Capture the cell that displays the provided text and extract its [x, y] central coordinate. 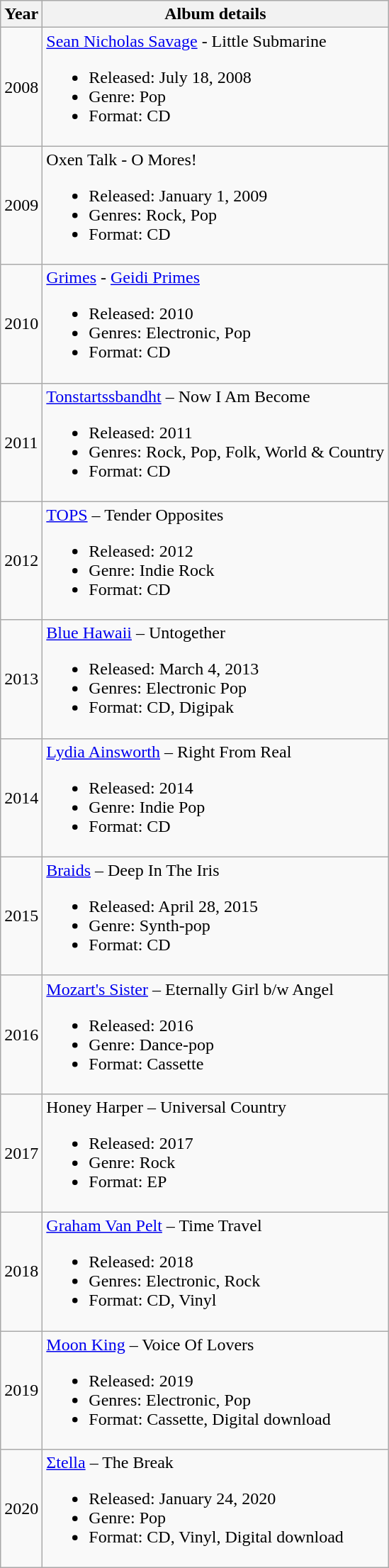
2018 [21, 1271]
Mozart's Sister – Eternally Girl b/w AngelReleased: 2016Genre: Dance-popFormat: Cassette [215, 1034]
Sean Nicholas Savage - Little SubmarineReleased: July 18, 2008Genre: PopFormat: CD [215, 87]
Album details [215, 14]
Oxen Talk - O Mores!Released: January 1, 2009Genres: Rock, PopFormat: CD [215, 206]
2019 [21, 1390]
2008 [21, 87]
2015 [21, 916]
Σtella – The BreakReleased: January 24, 2020Genre: PopFormat: CD, Vinyl, Digital download [215, 1509]
Tonstartssbandht – Now I Am BecomeReleased: 2011Genres: Rock, Pop, Folk, World & CountryFormat: CD [215, 443]
2017 [21, 1153]
Moon King – Voice Of LoversReleased: 2019Genres: Electronic, PopFormat: Cassette, Digital download [215, 1390]
2009 [21, 206]
2011 [21, 443]
Braids – Deep In The IrisReleased: April 28, 2015Genre: Synth-popFormat: CD [215, 916]
2020 [21, 1509]
Year [21, 14]
2014 [21, 797]
2010 [21, 323]
Honey Harper – Universal CountryReleased: 2017Genre: RockFormat: EP [215, 1153]
Graham Van Pelt – Time TravelReleased: 2018Genres: Electronic, RockFormat: CD, Vinyl [215, 1271]
Blue Hawaii – UntogetherReleased: March 4, 2013Genres: Electronic PopFormat: CD, Digipak [215, 679]
TOPS – Tender OppositesReleased: 2012Genre: Indie RockFormat: CD [215, 560]
Grimes - Geidi PrimesReleased: 2010Genres: Electronic, PopFormat: CD [215, 323]
2013 [21, 679]
Lydia Ainsworth – Right From RealReleased: 2014Genre: Indie PopFormat: CD [215, 797]
2012 [21, 560]
2016 [21, 1034]
